For the text-containing cell, return its midpoint in (X, Y) coordinate format. 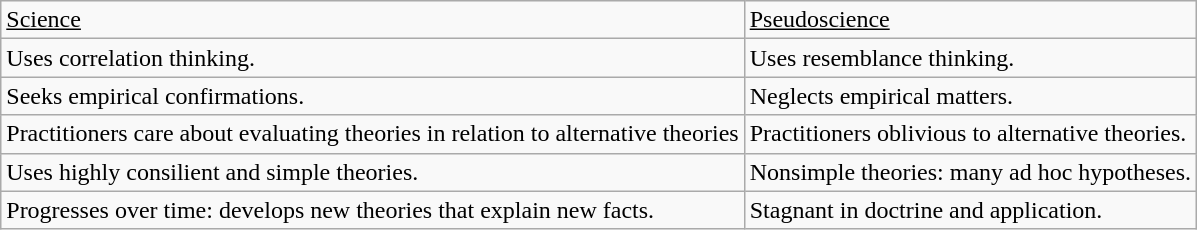
Practitioners care about evaluating theories in relation to alternative theories (372, 134)
Seeks empirical confirmations. (372, 96)
Pseudoscience (970, 20)
Uses correlation thinking. (372, 58)
Neglects empirical matters. (970, 96)
Practitioners oblivious to alternative theories. (970, 134)
Progresses over time: develops new theories that explain new facts. (372, 210)
Nonsimple theories: many ad hoc hypotheses. (970, 172)
Stagnant in doctrine and application. (970, 210)
Science (372, 20)
Uses highly consilient and simple theories. (372, 172)
Uses resemblance thinking. (970, 58)
